Detect which cell encompasses the target text, then output its [x, y] center coordinate. 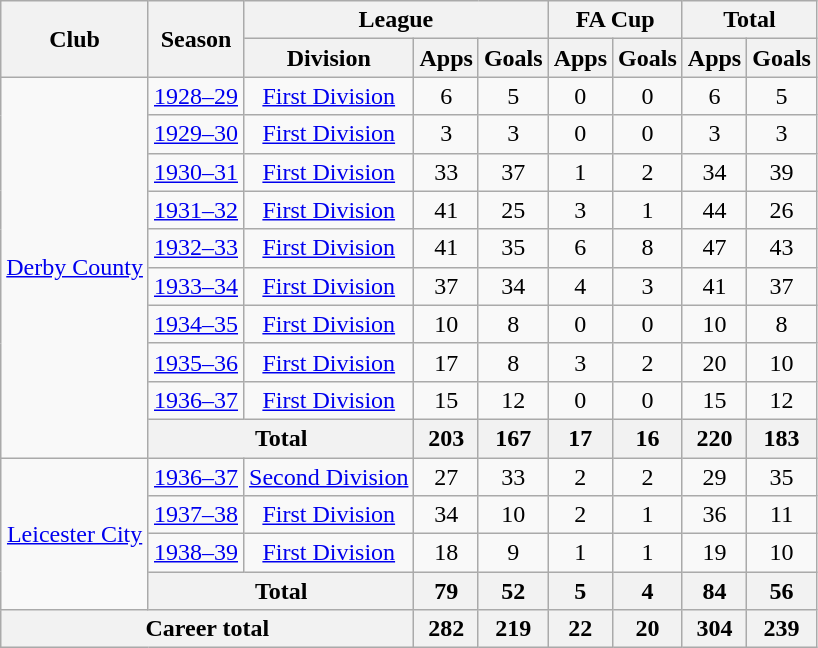
Second Division [329, 477]
1931–32 [196, 210]
282 [446, 629]
183 [782, 438]
219 [513, 629]
43 [782, 248]
Division [329, 58]
79 [446, 591]
1934–35 [196, 324]
25 [513, 210]
22 [580, 629]
16 [648, 438]
1929–30 [196, 134]
304 [714, 629]
84 [714, 591]
1935–36 [196, 362]
36 [714, 515]
Career total [208, 629]
1930–31 [196, 172]
56 [782, 591]
19 [714, 553]
1937–38 [196, 515]
11 [782, 515]
203 [446, 438]
1933–34 [196, 286]
Club [75, 39]
27 [446, 477]
League [396, 20]
239 [782, 629]
18 [446, 553]
Derby County [75, 268]
Leicester City [75, 534]
1932–33 [196, 248]
39 [782, 172]
220 [714, 438]
52 [513, 591]
44 [714, 210]
Season [196, 39]
29 [714, 477]
26 [782, 210]
47 [714, 248]
9 [513, 553]
167 [513, 438]
1938–39 [196, 553]
1928–29 [196, 96]
FA Cup [615, 20]
